Return (x, y) of the center of cell containing provided text 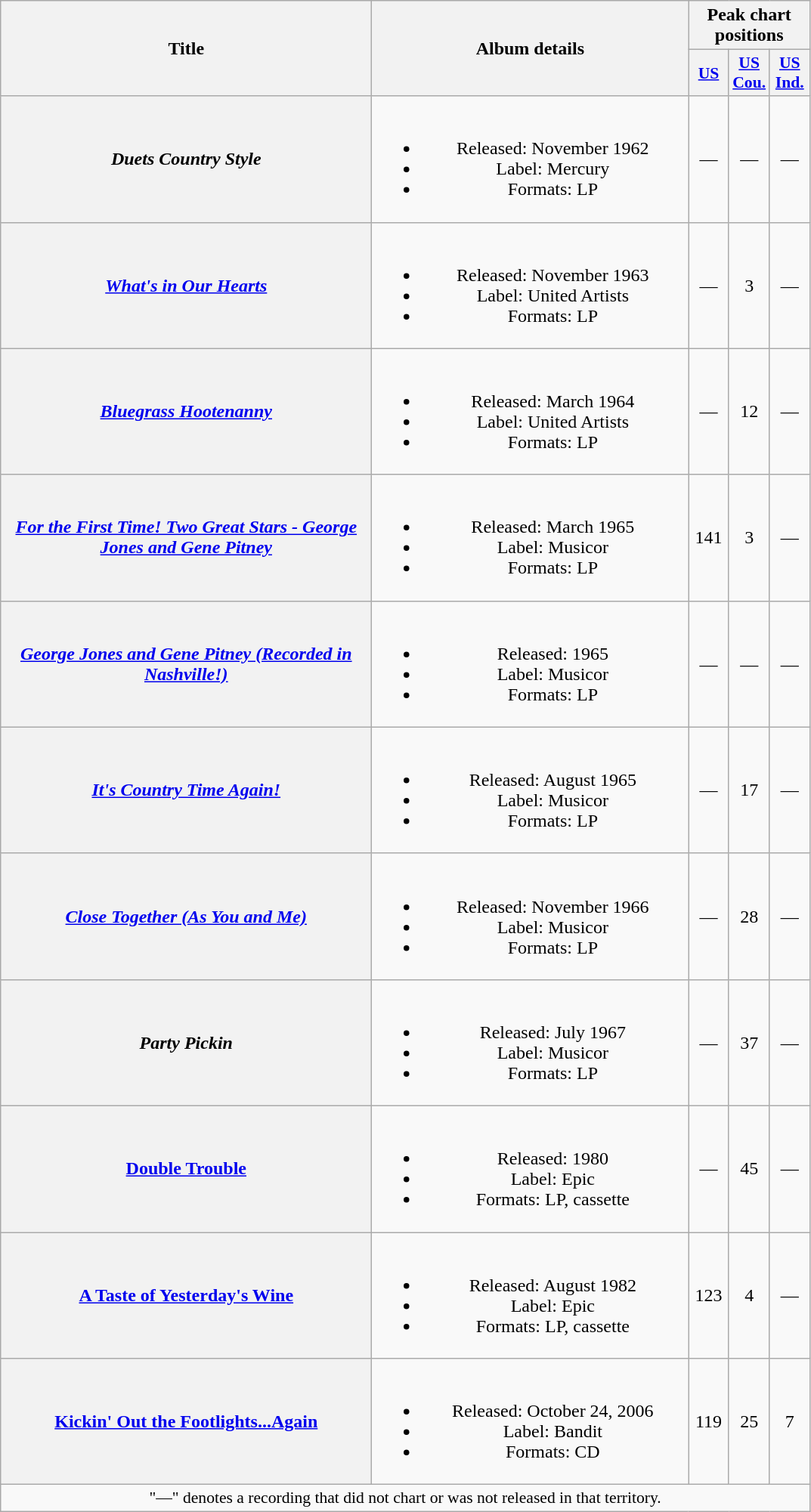
For the First Time! Two Great Stars - George Jones and Gene Pitney (186, 538)
"—" denotes a recording that did not chart or was not released in that territory. (405, 1498)
7 (789, 1422)
Released: November 1962Label: MercuryFormats: LP (531, 159)
Released: March 1964Label: United ArtistsFormats: LP (531, 411)
119 (709, 1422)
Double Trouble (186, 1168)
141 (709, 538)
45 (749, 1168)
US (709, 73)
Released: March 1965Label: MusicorFormats: LP (531, 538)
Released: August 1965Label: MusicorFormats: LP (531, 790)
Peak chartpositions (750, 26)
Released: November 1966Label: MusicorFormats: LP (531, 916)
28 (749, 916)
George Jones and Gene Pitney (Recorded in Nashville!) (186, 663)
Released: July 1967Label: MusicorFormats: LP (531, 1043)
Album details (531, 48)
Released: November 1963Label: United ArtistsFormats: LP (531, 286)
Released: 1965Label: MusicorFormats: LP (531, 663)
Released: October 24, 2006Label: BanditFormats: CD (531, 1422)
4 (749, 1295)
Released: August 1982Label: EpicFormats: LP, cassette (531, 1295)
Duets Country Style (186, 159)
Bluegrass Hootenanny (186, 411)
25 (749, 1422)
A Taste of Yesterday's Wine (186, 1295)
It's Country Time Again! (186, 790)
Party Pickin (186, 1043)
USInd. (789, 73)
USCou. (749, 73)
37 (749, 1043)
123 (709, 1295)
Released: 1980Label: EpicFormats: LP, cassette (531, 1168)
12 (749, 411)
17 (749, 790)
Title (186, 48)
Kickin' Out the Footlights...Again (186, 1422)
What's in Our Hearts (186, 286)
Close Together (As You and Me) (186, 916)
